Return [x, y] of the center of cell containing provided text 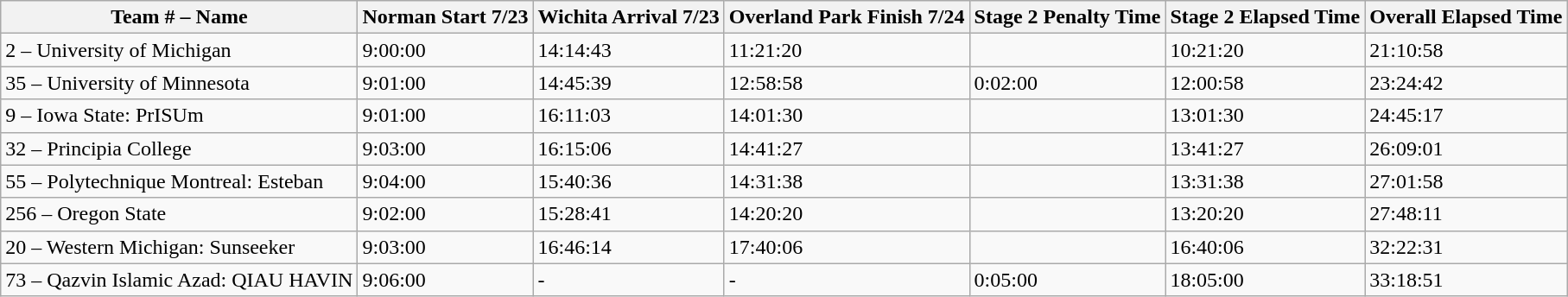
9:02:00 [446, 214]
14:20:20 [847, 214]
Stage 2 Elapsed Time [1265, 17]
27:01:58 [1466, 181]
73 – Qazvin Islamic Azad: QIAU HAVIN [180, 280]
27:48:11 [1466, 214]
16:46:14 [629, 247]
2 – University of Michigan [180, 50]
0:02:00 [1068, 83]
9:06:00 [446, 280]
12:58:58 [847, 83]
16:40:06 [1265, 247]
33:18:51 [1466, 280]
15:28:41 [629, 214]
13:41:27 [1265, 148]
14:41:27 [847, 148]
13:01:30 [1265, 116]
18:05:00 [1265, 280]
256 – Oregon State [180, 214]
14:01:30 [847, 116]
12:00:58 [1265, 83]
16:11:03 [629, 116]
Overland Park Finish 7/24 [847, 17]
35 – University of Minnesota [180, 83]
0:05:00 [1068, 280]
Wichita Arrival 7/23 [629, 17]
26:09:01 [1466, 148]
32:22:31 [1466, 247]
32 – Principia College [180, 148]
Stage 2 Penalty Time [1068, 17]
16:15:06 [629, 148]
10:21:20 [1265, 50]
9:00:00 [446, 50]
14:14:43 [629, 50]
11:21:20 [847, 50]
13:20:20 [1265, 214]
Team # – Name [180, 17]
14:45:39 [629, 83]
55 – Polytechnique Montreal: Esteban [180, 181]
9:04:00 [446, 181]
24:45:17 [1466, 116]
Overall Elapsed Time [1466, 17]
21:10:58 [1466, 50]
9 – Iowa State: PrISUm [180, 116]
13:31:38 [1265, 181]
14:31:38 [847, 181]
17:40:06 [847, 247]
20 – Western Michigan: Sunseeker [180, 247]
15:40:36 [629, 181]
Norman Start 7/23 [446, 17]
23:24:42 [1466, 83]
